Detect which cell encompasses the target text, then output its (X, Y) center coordinate. 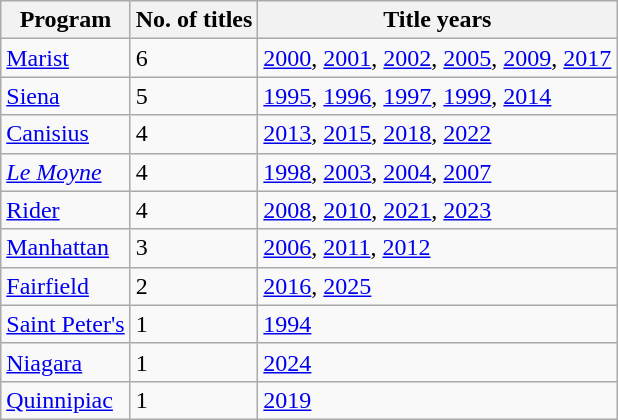
2000, 2001, 2002, 2005, 2009, 2017 (438, 58)
Canisius (66, 134)
No. of titles (194, 20)
2024 (438, 362)
Rider (66, 210)
Program (66, 20)
1998, 2003, 2004, 2007 (438, 172)
2 (194, 286)
Fairfield (66, 286)
Le Moyne (66, 172)
Marist (66, 58)
2016, 2025 (438, 286)
3 (194, 248)
2013, 2015, 2018, 2022 (438, 134)
2006, 2011, 2012 (438, 248)
5 (194, 96)
2019 (438, 400)
1995, 1996, 1997, 1999, 2014 (438, 96)
1994 (438, 324)
6 (194, 58)
Niagara (66, 362)
Title years (438, 20)
2008, 2010, 2021, 2023 (438, 210)
Siena (66, 96)
Manhattan (66, 248)
Saint Peter's (66, 324)
Quinnipiac (66, 400)
